Detect which cell encompasses the target text, then output its (X, Y) center coordinate. 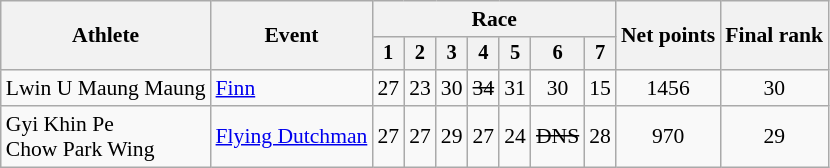
Event (292, 36)
6 (558, 54)
Gyi Khin PeChow Park Wing (106, 136)
3 (452, 54)
Race (494, 19)
28 (600, 136)
Athlete (106, 36)
Finn (292, 88)
24 (515, 136)
15 (600, 88)
Net points (668, 36)
Final rank (774, 36)
1 (388, 54)
Flying Dutchman (292, 136)
7 (600, 54)
31 (515, 88)
Lwin U Maung Maung (106, 88)
2 (420, 54)
DNS (558, 136)
34 (484, 88)
5 (515, 54)
4 (484, 54)
970 (668, 136)
1456 (668, 88)
23 (420, 88)
